Output the (X, Y) coordinate of the center of the cell containing the given text.  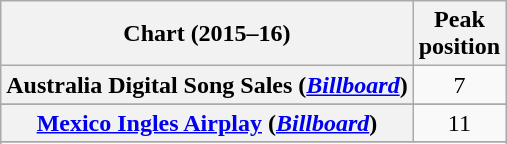
11 (459, 123)
Mexico Ingles Airplay (Billboard) (207, 123)
Peak position (459, 34)
7 (459, 85)
Australia Digital Song Sales (Billboard) (207, 85)
Chart (2015–16) (207, 34)
